For the text-containing cell, return its midpoint in (X, Y) coordinate format. 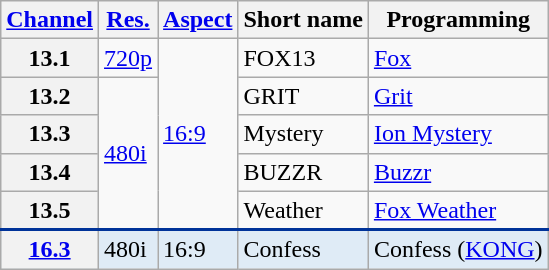
Aspect (198, 20)
Fox (458, 58)
13.3 (50, 134)
13.5 (50, 210)
Res. (128, 20)
Weather (303, 210)
BUZZR (303, 172)
Short name (303, 20)
16.3 (50, 250)
Grit (458, 96)
720p (128, 58)
Mystery (303, 134)
Confess (303, 250)
Fox Weather (458, 210)
13.1 (50, 58)
Buzzr (458, 172)
Channel (50, 20)
13.2 (50, 96)
Ion Mystery (458, 134)
GRIT (303, 96)
Confess (KONG) (458, 250)
FOX13 (303, 58)
13.4 (50, 172)
Programming (458, 20)
